Determine the (X, Y) coordinate at the center of the cell enclosing the given text.  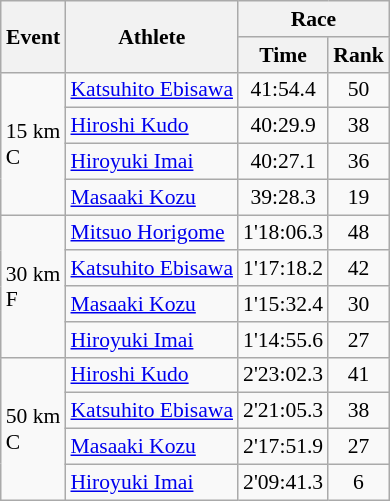
15 km C (34, 143)
Event (34, 36)
Rank (358, 55)
1'14:55.6 (283, 340)
50 km C (34, 428)
40:27.1 (283, 162)
Race (314, 19)
40:29.9 (283, 126)
42 (358, 269)
Mitsuo Horigome (152, 233)
41 (358, 375)
30 km F (34, 286)
2'23:02.3 (283, 375)
6 (358, 482)
2'09:41.3 (283, 482)
1'18:06.3 (283, 233)
1'15:32.4 (283, 304)
2'21:05.3 (283, 411)
19 (358, 197)
Athlete (152, 36)
Time (283, 55)
30 (358, 304)
50 (358, 90)
39:28.3 (283, 197)
36 (358, 162)
1'17:18.2 (283, 269)
41:54.4 (283, 90)
2'17:51.9 (283, 447)
48 (358, 233)
